Detect which cell encompasses the target text, then output its [X, Y] center coordinate. 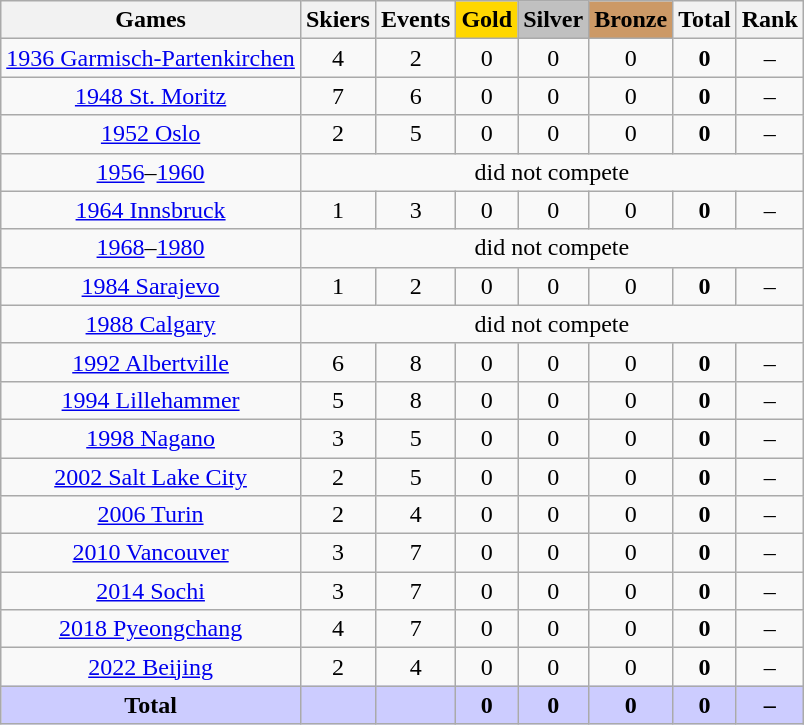
Silver [554, 20]
1948 St. Moritz [151, 96]
1936 Garmisch-Partenkirchen [151, 58]
2018 Pyeongchang [151, 629]
1994 Lillehammer [151, 400]
1952 Oslo [151, 134]
2006 Turin [151, 515]
Bronze [631, 20]
2022 Beijing [151, 667]
1998 Nagano [151, 438]
2010 Vancouver [151, 553]
2002 Salt Lake City [151, 477]
1988 Calgary [151, 324]
1968–1980 [151, 248]
1984 Sarajevo [151, 286]
1956–1960 [151, 172]
Skiers [338, 20]
Gold [487, 20]
Games [151, 20]
Events [415, 20]
2014 Sochi [151, 591]
1964 Innsbruck [151, 210]
1992 Albertville [151, 362]
Rank [770, 20]
